Extract the [X, Y] coordinate from the center of the cell holding the provided text.  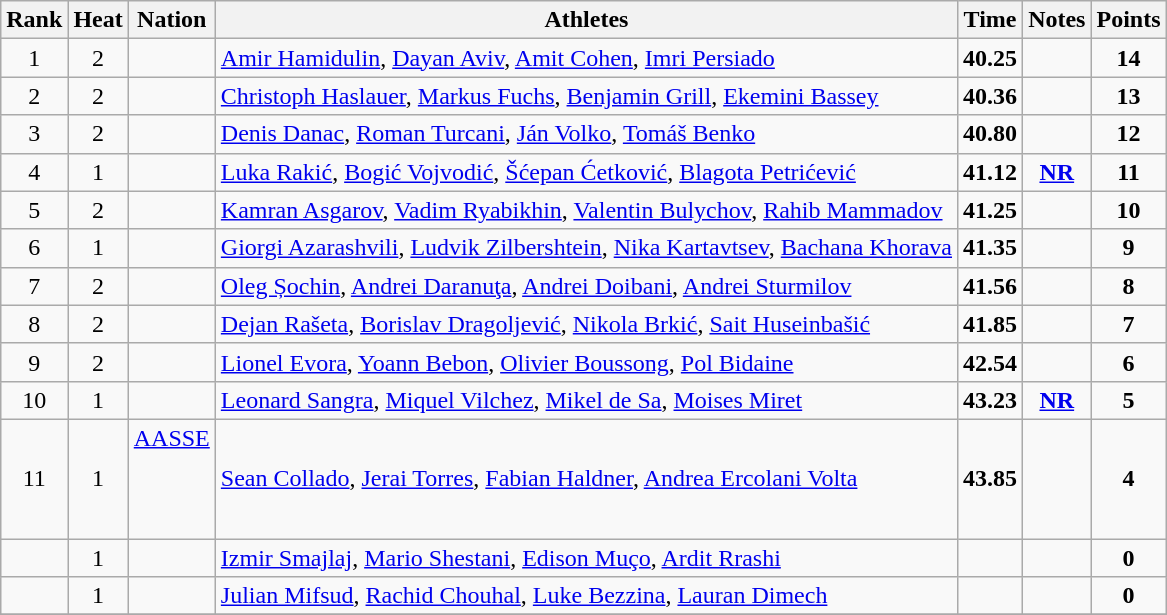
Points [1128, 20]
43.85 [990, 478]
AASSE [172, 478]
Dejan Rašeta, Borislav Dragoljević, Nikola Brkić, Sait Huseinbašić [586, 324]
Heat [98, 20]
14 [1128, 58]
Nation [172, 20]
Rank [34, 20]
Sean Collado, Jerai Torres, Fabian Haldner, Andrea Ercolani Volta [586, 478]
Kamran Asgarov, Vadim Ryabikhin, Valentin Bulychov, Rahib Mammadov [586, 210]
Luka Rakić, Bogić Vojvodić, Šćepan Ćetković, Blagota Petrićević [586, 172]
42.54 [990, 362]
Julian Mifsud, Rachid Chouhal, Luke Bezzina, Lauran Dimech [586, 596]
40.36 [990, 96]
Izmir Smajlaj, Mario Shestani, Edison Muço, Ardit Rrashi [586, 557]
Athletes [586, 20]
Giorgi Azarashvili, Ludvik Zilbershtein, Nika Kartavtsev, Bachana Khorava [586, 248]
Time [990, 20]
41.25 [990, 210]
Christoph Haslauer, Markus Fuchs, Benjamin Grill, Ekemini Bassey [586, 96]
Leonard Sangra, Miquel Vilchez, Mikel de Sa, Moises Miret [586, 400]
3 [34, 134]
12 [1128, 134]
Amir Hamidulin, Dayan Aviv, Amit Cohen, Imri Persiado [586, 58]
Notes [1057, 20]
Lionel Evora, Yoann Bebon, Olivier Boussong, Pol Bidaine [586, 362]
43.23 [990, 400]
41.35 [990, 248]
41.56 [990, 286]
40.80 [990, 134]
40.25 [990, 58]
41.85 [990, 324]
41.12 [990, 172]
Denis Danac, Roman Turcani, Ján Volko, Tomáš Benko [586, 134]
Oleg Șochin, Andrei Daranuţa, Andrei Doibani, Andrei Sturmilov [586, 286]
13 [1128, 96]
